Extract the (x, y) coordinate from the center of the cell holding the provided text.  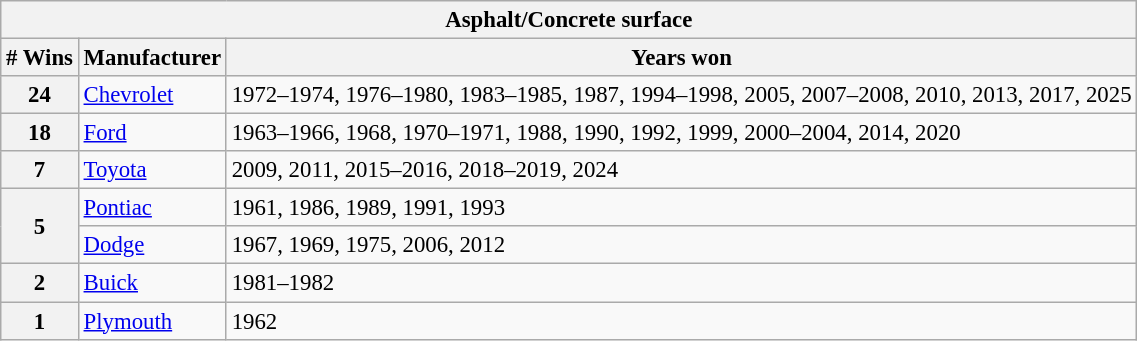
7 (40, 170)
1972–1974, 1976–1980, 1983–1985, 1987, 1994–1998, 2005, 2007–2008, 2010, 2013, 2017, 2025 (681, 95)
24 (40, 95)
2 (40, 283)
18 (40, 133)
1981–1982 (681, 283)
Chevrolet (152, 95)
1961, 1986, 1989, 1991, 1993 (681, 208)
5 (40, 226)
1963–1966, 1968, 1970–1971, 1988, 1990, 1992, 1999, 2000–2004, 2014, 2020 (681, 133)
1 (40, 321)
Asphalt/Concrete surface (569, 20)
2009, 2011, 2015–2016, 2018–2019, 2024 (681, 170)
Buick (152, 283)
1967, 1969, 1975, 2006, 2012 (681, 245)
Plymouth (152, 321)
Ford (152, 133)
Years won (681, 58)
# Wins (40, 58)
1962 (681, 321)
Manufacturer (152, 58)
Dodge (152, 245)
Pontiac (152, 208)
Toyota (152, 170)
